Capture the cell that displays the provided text and extract its (X, Y) central coordinate. 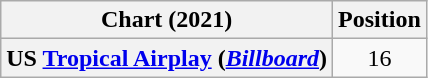
US Tropical Airplay (Billboard) (167, 58)
Chart (2021) (167, 20)
16 (380, 58)
Position (380, 20)
